Return (X, Y) of the center of cell containing provided text 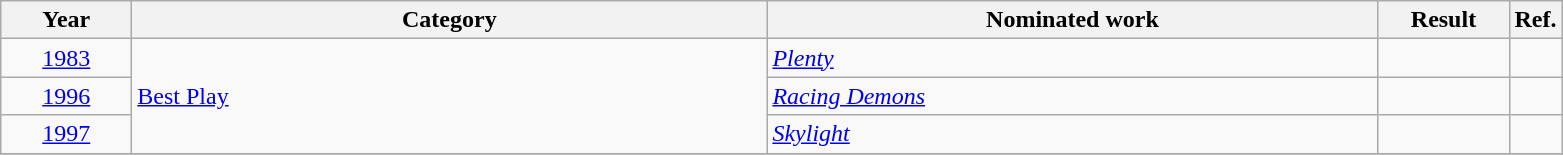
1997 (66, 134)
1996 (66, 96)
Racing Demons (1072, 96)
Nominated work (1072, 20)
Plenty (1072, 58)
1983 (66, 58)
Ref. (1536, 20)
Year (66, 20)
Skylight (1072, 134)
Best Play (450, 96)
Category (450, 20)
Result (1444, 20)
